Pinpoint the cell where the given text exists, returning its [X, Y] midpoint coordinate. 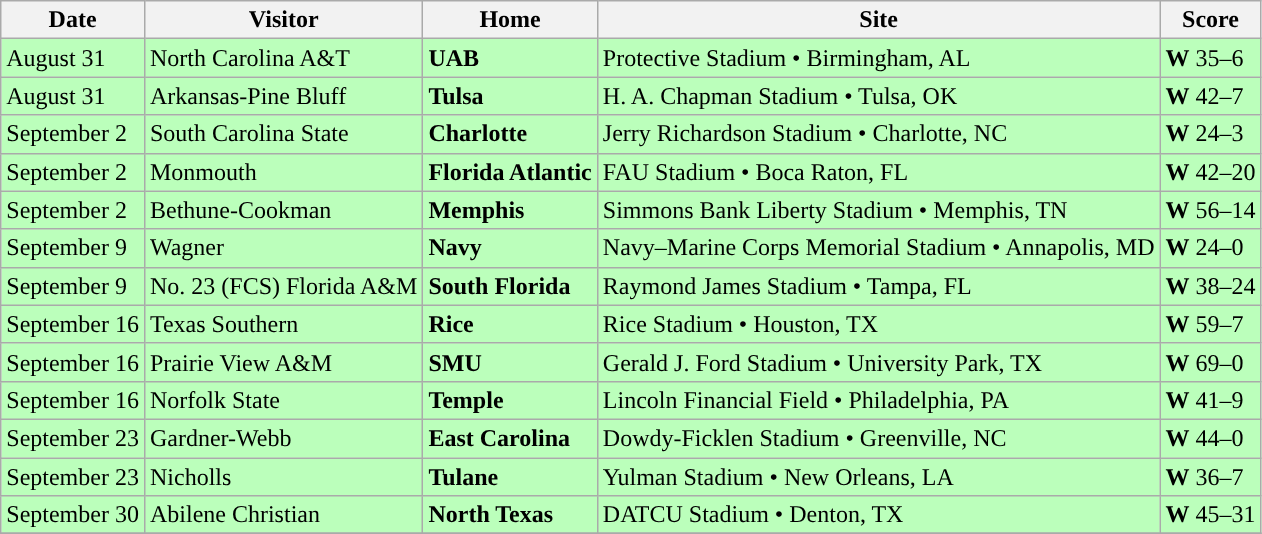
Rice [510, 324]
Norfolk State [283, 400]
Score [1210, 20]
Arkansas-Pine Bluff [283, 96]
Tulane [510, 477]
Jerry Richardson Stadium • Charlotte, NC [878, 134]
Dowdy-Ficklen Stadium • Greenville, NC [878, 438]
South Florida [510, 286]
H. A. Chapman Stadium • Tulsa, OK [878, 96]
East Carolina [510, 438]
Lincoln Financial Field • Philadelphia, PA [878, 400]
Prairie View A&M [283, 362]
Gerald J. Ford Stadium • University Park, TX [878, 362]
W 69–0 [1210, 362]
South Carolina State [283, 134]
Bethune-Cookman [283, 210]
Florida Atlantic [510, 172]
Gardner-Webb [283, 438]
W 24–3 [1210, 134]
FAU Stadium • Boca Raton, FL [878, 172]
Raymond James Stadium • Tampa, FL [878, 286]
W 42–7 [1210, 96]
Nicholls [283, 477]
Navy–Marine Corps Memorial Stadium • Annapolis, MD [878, 248]
W 44–0 [1210, 438]
W 41–9 [1210, 400]
Tulsa [510, 96]
North Carolina A&T [283, 58]
Date [73, 20]
September 30 [73, 515]
North Texas [510, 515]
Texas Southern [283, 324]
Abilene Christian [283, 515]
SMU [510, 362]
W 36–7 [1210, 477]
Memphis [510, 210]
Simmons Bank Liberty Stadium • Memphis, TN [878, 210]
Navy [510, 248]
Wagner [283, 248]
W 38–24 [1210, 286]
No. 23 (FCS) Florida A&M [283, 286]
W 42–20 [1210, 172]
Rice Stadium • Houston, TX [878, 324]
Visitor [283, 20]
Yulman Stadium • New Orleans, LA [878, 477]
UAB [510, 58]
DATCU Stadium • Denton, TX [878, 515]
Charlotte [510, 134]
Home [510, 20]
W 56–14 [1210, 210]
W 35–6 [1210, 58]
W 24–0 [1210, 248]
W 45–31 [1210, 515]
W 59–7 [1210, 324]
Temple [510, 400]
Site [878, 20]
Protective Stadium • Birmingham, AL [878, 58]
Monmouth [283, 172]
